Return the [X, Y] coordinate for the center point of the cell that contains the specified text.  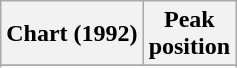
Chart (1992) [72, 34]
Peakposition [189, 34]
